Provide the [X, Y] coordinate of the cell's center where the given text is located.  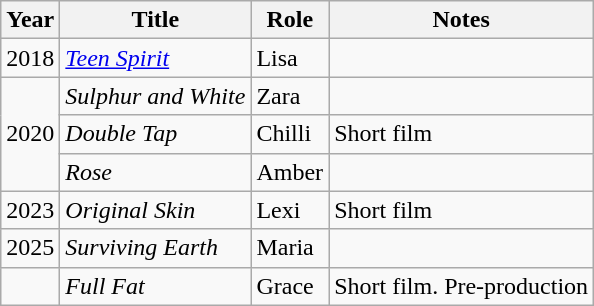
Surviving Earth [156, 248]
Original Skin [156, 210]
Zara [290, 96]
Year [30, 20]
2025 [30, 248]
Double Tap [156, 134]
2018 [30, 58]
Lexi [290, 210]
Teen Spirit [156, 58]
2020 [30, 134]
Maria [290, 248]
Notes [462, 20]
Amber [290, 172]
Rose [156, 172]
Role [290, 20]
Title [156, 20]
Lisa [290, 58]
Short film. Pre-production [462, 286]
Grace [290, 286]
2023 [30, 210]
Chilli [290, 134]
Full Fat [156, 286]
Sulphur and White [156, 96]
